Capture the cell that displays the provided text and extract its [x, y] central coordinate. 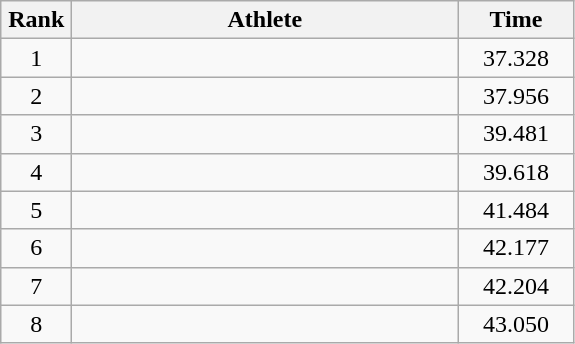
42.177 [516, 248]
Time [516, 20]
37.328 [516, 58]
1 [36, 58]
39.481 [516, 134]
4 [36, 172]
3 [36, 134]
39.618 [516, 172]
42.204 [516, 286]
6 [36, 248]
8 [36, 324]
7 [36, 286]
43.050 [516, 324]
41.484 [516, 210]
Rank [36, 20]
5 [36, 210]
37.956 [516, 96]
Athlete [265, 20]
2 [36, 96]
